Scan for the cell matching the given text and deliver its (x, y) coordinate at center. 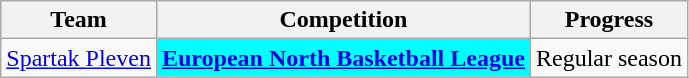
Competition (343, 20)
Team (79, 20)
European North Basketball League (343, 58)
Spartak Pleven (79, 58)
Regular season (608, 58)
Progress (608, 20)
